Return the (X, Y) coordinate for the center point of the cell that contains the specified text.  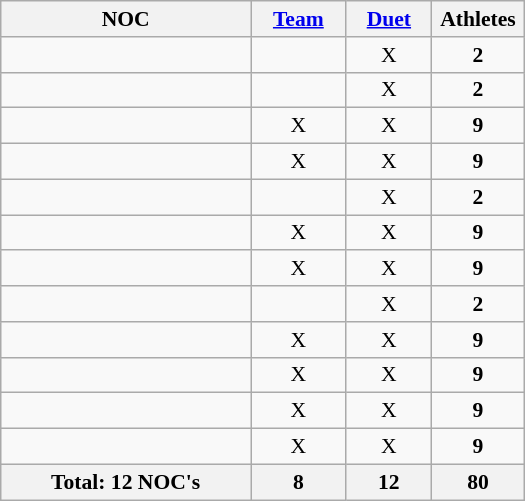
Athletes (478, 19)
Team (299, 19)
NOC (126, 19)
12 (389, 482)
8 (299, 482)
80 (478, 482)
Duet (389, 19)
Total: 12 NOC's (126, 482)
